Scan for the cell matching the given text and deliver its [X, Y] coordinate at center. 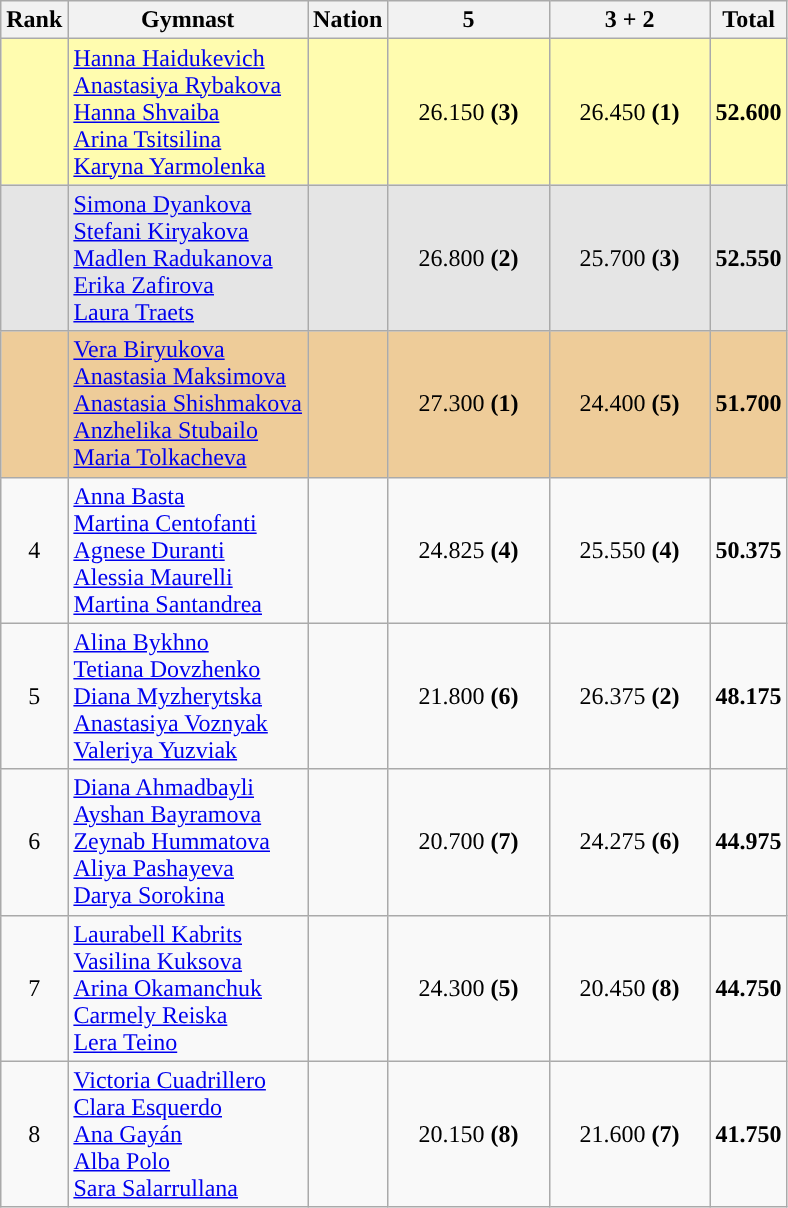
8 [34, 1134]
Rank [34, 20]
Simona DyankovaStefani KiryakovaMadlen RadukanovaErika ZafirovaLaura Traets [188, 258]
25.700 (3) [630, 258]
27.300 (1) [468, 404]
50.375 [748, 550]
4 [34, 550]
24.400 (5) [630, 404]
7 [34, 988]
20.700 (7) [468, 842]
Diana AhmadbayliAyshan BayramovaZeynab HummatovaAliya PashayevaDarya Sorokina [188, 842]
Vera BiryukovaAnastasia MaksimovaAnastasia ShishmakovaAnzhelika StubailoMaria Tolkacheva [188, 404]
24.300 (5) [468, 988]
25.550 (4) [630, 550]
20.450 (8) [630, 988]
24.825 (4) [468, 550]
Hanna HaidukevichAnastasiya RybakovaHanna ShvaibaArina TsitsilinaKaryna Yarmolenka [188, 112]
3 + 2 [630, 20]
51.700 [748, 404]
26.800 (2) [468, 258]
44.975 [748, 842]
44.750 [748, 988]
26.450 (1) [630, 112]
52.600 [748, 112]
52.550 [748, 258]
Anna BastaMartina CentofantiAgnese DurantiAlessia MaurelliMartina Santandrea [188, 550]
21.800 (6) [468, 696]
26.150 (3) [468, 112]
Total [748, 20]
26.375 (2) [630, 696]
24.275 (6) [630, 842]
6 [34, 842]
41.750 [748, 1134]
20.150 (8) [468, 1134]
Nation [348, 20]
Alina BykhnoTetiana DovzhenkoDiana MyzherytskaAnastasiya VoznyakValeriya Yuzviak [188, 696]
Victoria CuadrilleroClara EsquerdoAna GayánAlba PoloSara Salarrullana [188, 1134]
Gymnast [188, 20]
Laurabell KabritsVasilina KuksovaArina OkamanchukCarmely ReiskaLera Teino [188, 988]
21.600 (7) [630, 1134]
48.175 [748, 696]
